From the cell containing the given text, extract its center point as [X, Y] coordinate. 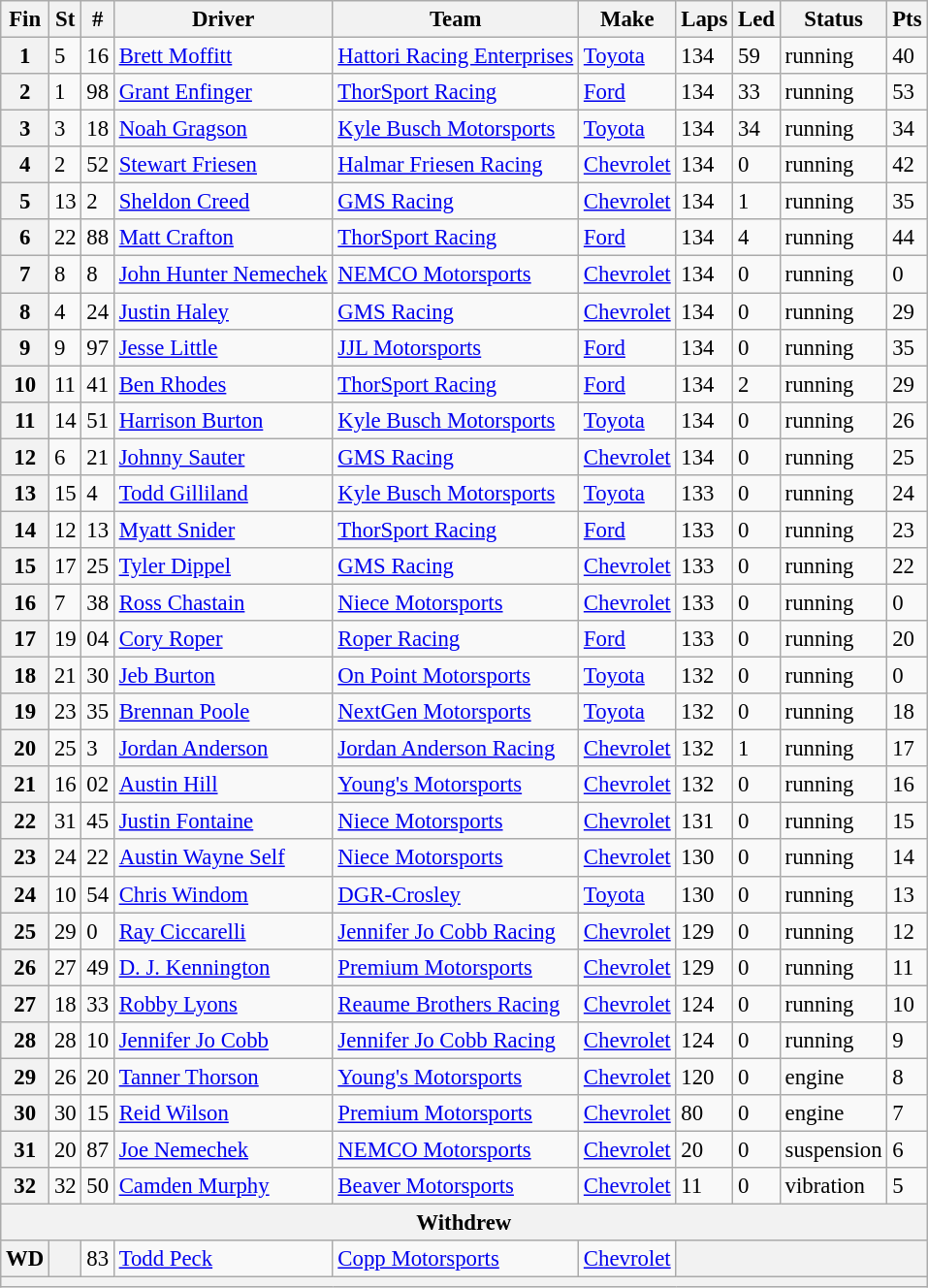
54 [97, 894]
120 [704, 1077]
Ross Chastain [223, 602]
Tyler Dippel [223, 566]
Joe Nemechek [223, 1149]
50 [97, 1186]
Stewart Friesen [223, 165]
83 [97, 1259]
38 [97, 602]
Jennifer Jo Cobb [223, 1041]
# [97, 19]
Camden Murphy [223, 1186]
Grant Enfinger [223, 92]
JJL Motorsports [456, 347]
St [66, 19]
Jordan Anderson Racing [456, 749]
53 [908, 92]
Justin Haley [223, 311]
vibration [834, 1186]
Laps [704, 19]
41 [97, 384]
Reid Wilson [223, 1113]
Austin Wayne Self [223, 858]
Tanner Thorson [223, 1077]
49 [97, 967]
Hattori Racing Enterprises [456, 56]
97 [97, 347]
Pts [908, 19]
52 [97, 165]
59 [756, 56]
Todd Gilliland [223, 494]
Roper Racing [456, 639]
Jesse Little [223, 347]
Robby Lyons [223, 1004]
88 [97, 238]
On Point Motorsports [456, 676]
Led [756, 19]
Driver [223, 19]
Johnny Sauter [223, 457]
Austin Hill [223, 785]
WD [25, 1259]
NextGen Motorsports [456, 712]
Matt Crafton [223, 238]
51 [97, 420]
Brett Moffitt [223, 56]
Harrison Burton [223, 420]
98 [97, 92]
Fin [25, 19]
Cory Roper [223, 639]
Brennan Poole [223, 712]
Reaume Brothers Racing [456, 1004]
131 [704, 821]
Halmar Friesen Racing [456, 165]
Todd Peck [223, 1259]
DGR-Crosley [456, 894]
Myatt Snider [223, 530]
Withdrew [464, 1223]
87 [97, 1149]
Beaver Motorsports [456, 1186]
Jeb Burton [223, 676]
Make [627, 19]
D. J. Kennington [223, 967]
suspension [834, 1149]
Justin Fontaine [223, 821]
Noah Gragson [223, 129]
Team [456, 19]
40 [908, 56]
02 [97, 785]
Chris Windom [223, 894]
John Hunter Nemechek [223, 274]
Copp Motorsports [456, 1259]
Ray Ciccarelli [223, 931]
04 [97, 639]
Jordan Anderson [223, 749]
Ben Rhodes [223, 384]
44 [908, 238]
42 [908, 165]
45 [97, 821]
Sheldon Creed [223, 202]
Status [834, 19]
80 [704, 1113]
